For the text-containing cell, return its midpoint in [X, Y] coordinate format. 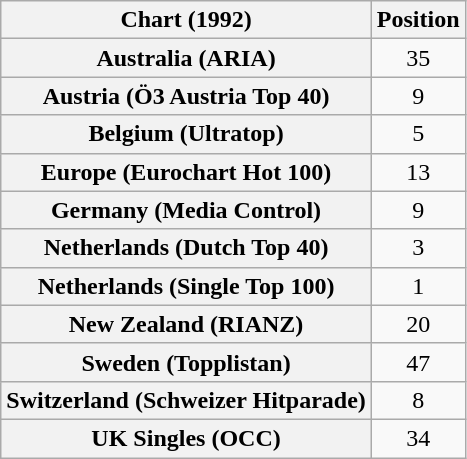
34 [418, 438]
Netherlands (Dutch Top 40) [186, 248]
1 [418, 286]
Germany (Media Control) [186, 210]
Australia (ARIA) [186, 58]
13 [418, 172]
Belgium (Ultratop) [186, 134]
Chart (1992) [186, 20]
47 [418, 362]
UK Singles (OCC) [186, 438]
3 [418, 248]
Austria (Ö3 Austria Top 40) [186, 96]
Sweden (Topplistan) [186, 362]
Netherlands (Single Top 100) [186, 286]
Europe (Eurochart Hot 100) [186, 172]
35 [418, 58]
8 [418, 400]
20 [418, 324]
Position [418, 20]
New Zealand (RIANZ) [186, 324]
5 [418, 134]
Switzerland (Schweizer Hitparade) [186, 400]
